Identify which cell holds the provided text, then report its (X, Y) central coordinate. 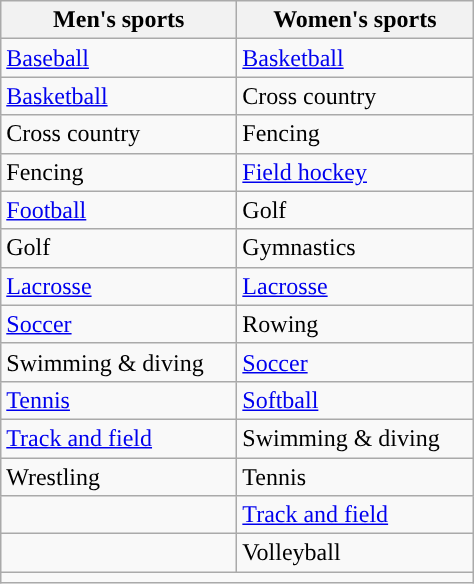
Women's sports (355, 20)
Volleyball (355, 553)
Baseball (119, 58)
Football (119, 210)
Gymnastics (355, 248)
Men's sports (119, 20)
Field hockey (355, 172)
Wrestling (119, 477)
Rowing (355, 324)
Softball (355, 400)
